Scan for the cell matching the given text and deliver its [x, y] coordinate at center. 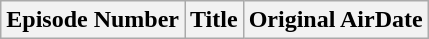
Title [214, 20]
Episode Number [93, 20]
Original AirDate [336, 20]
